Output the (x, y) coordinate of the center of the cell containing the given text.  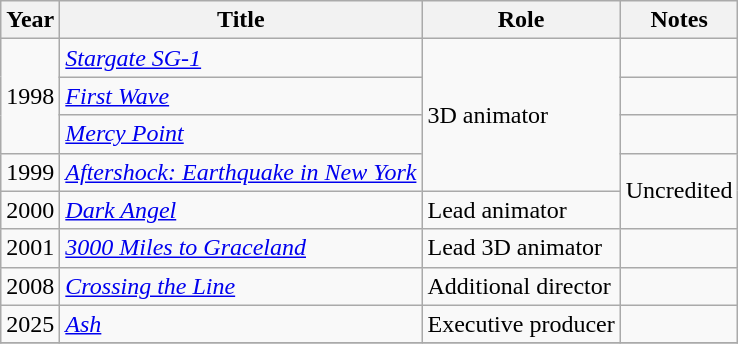
1998 (30, 96)
2008 (30, 286)
Year (30, 20)
Lead 3D animator (521, 248)
Executive producer (521, 324)
Role (521, 20)
Notes (679, 20)
Dark Angel (241, 210)
2025 (30, 324)
Aftershock: Earthquake in New York (241, 172)
1999 (30, 172)
3D animator (521, 115)
Ash (241, 324)
2000 (30, 210)
Lead animator (521, 210)
Title (241, 20)
Additional director (521, 286)
3000 Miles to Graceland (241, 248)
2001 (30, 248)
Stargate SG-1 (241, 58)
Mercy Point (241, 134)
First Wave (241, 96)
Uncredited (679, 191)
Crossing the Line (241, 286)
